For the text-containing cell, return its midpoint in [x, y] coordinate format. 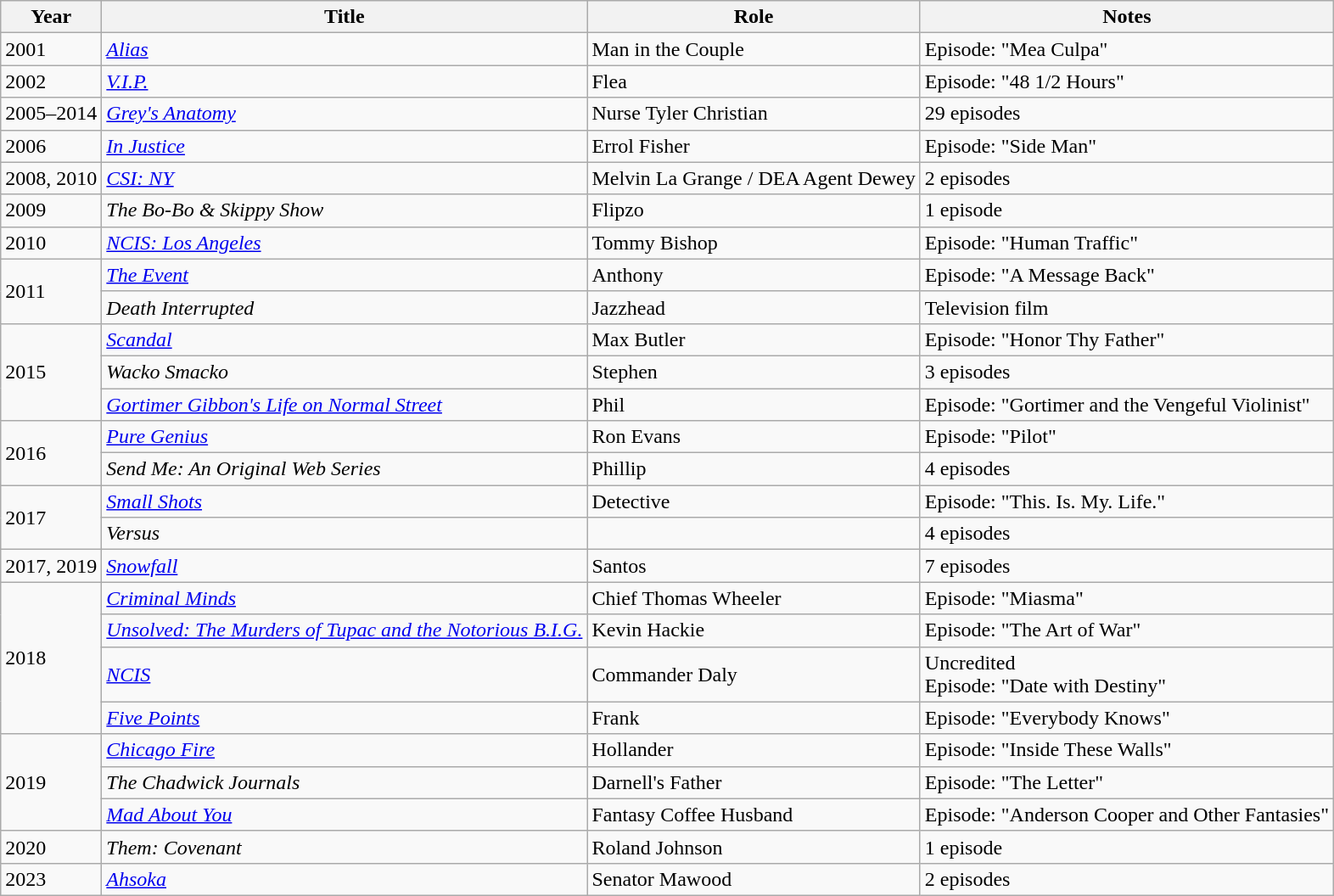
Tommy Bishop [754, 243]
Jazzhead [754, 307]
2009 [51, 210]
Episode: "Mea Culpa" [1127, 49]
Pure Genius [345, 437]
Nurse Tyler Christian [754, 114]
Flipzo [754, 210]
2017 [51, 518]
Man in the Couple [754, 49]
Episode: "The Art of War" [1127, 630]
Chief Thomas Wheeler [754, 598]
Errol Fisher [754, 146]
Episode: "Honor Thy Father" [1127, 339]
Chicago Fire [345, 750]
Senator Mawood [754, 879]
Scandal [345, 339]
Role [754, 17]
Episode: "Anderson Cooper and Other Fantasies" [1127, 815]
Small Shots [345, 501]
Episode: "The Letter" [1127, 782]
In Justice [345, 146]
2008, 2010 [51, 178]
NCIS: Los Angeles [345, 243]
Frank [754, 718]
Gortimer Gibbon's Life on Normal Street [345, 405]
Kevin Hackie [754, 630]
Ron Evans [754, 437]
V.I.P. [345, 81]
Snowfall [345, 566]
Television film [1127, 307]
Unsolved: The Murders of Tupac and the Notorious B.I.G. [345, 630]
Darnell's Father [754, 782]
The Bo-Bo & Skippy Show [345, 210]
Hollander [754, 750]
2016 [51, 453]
2017, 2019 [51, 566]
Episode: "Miasma" [1127, 598]
Five Points [345, 718]
The Chadwick Journals [345, 782]
Mad About You [345, 815]
Criminal Minds [345, 598]
Death Interrupted [345, 307]
Episode: "This. Is. My. Life." [1127, 501]
Versus [345, 534]
2015 [51, 372]
Episode: "Everybody Knows" [1127, 718]
Year [51, 17]
2011 [51, 291]
Episode: "Side Man" [1127, 146]
UncreditedEpisode: "Date with Destiny" [1127, 674]
Roland Johnson [754, 847]
2010 [51, 243]
Max Butler [754, 339]
Title [345, 17]
Detective [754, 501]
Ahsoka [345, 879]
2002 [51, 81]
Send Me: An Original Web Series [345, 469]
Santos [754, 566]
Notes [1127, 17]
Episode: "48 1/2 Hours" [1127, 81]
7 episodes [1127, 566]
2006 [51, 146]
Grey's Anatomy [345, 114]
Phil [754, 405]
CSI: NY [345, 178]
2019 [51, 782]
2018 [51, 658]
Flea [754, 81]
Episode: "Pilot" [1127, 437]
2005–2014 [51, 114]
Stephen [754, 372]
Fantasy Coffee Husband [754, 815]
2020 [51, 847]
2001 [51, 49]
Melvin La Grange / DEA Agent Dewey [754, 178]
Episode: "Gortimer and the Vengeful Violinist" [1127, 405]
Alias [345, 49]
Episode: "Human Traffic" [1127, 243]
NCIS [345, 674]
Episode: "A Message Back" [1127, 275]
Anthony [754, 275]
2023 [51, 879]
Them: Covenant [345, 847]
3 episodes [1127, 372]
Wacko Smacko [345, 372]
Phillip [754, 469]
Commander Daly [754, 674]
The Event [345, 275]
Episode: "Inside These Walls" [1127, 750]
29 episodes [1127, 114]
